Provide the (x, y) coordinate of the cell's center where the given text is located.  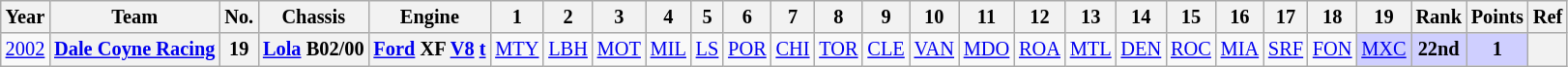
Lola B02/00 (313, 50)
CLE (886, 50)
Ford XF V8 t (430, 50)
8 (838, 17)
Engine (430, 17)
Ref (1548, 17)
3 (619, 17)
Chassis (313, 17)
MIL (669, 50)
CHI (793, 50)
ROC (1191, 50)
Rank (1438, 17)
FON (1332, 50)
MIA (1239, 50)
MTY (516, 50)
10 (934, 17)
MDO (986, 50)
MXC (1383, 50)
Dale Coyne Racing (134, 50)
TOR (838, 50)
17 (1286, 17)
ROA (1040, 50)
2002 (25, 50)
Team (134, 17)
16 (1239, 17)
13 (1090, 17)
MTL (1090, 50)
Year (25, 17)
Points (1497, 17)
5 (708, 17)
2 (567, 17)
SRF (1286, 50)
22nd (1438, 50)
MOT (619, 50)
18 (1332, 17)
POR (746, 50)
No. (239, 17)
7 (793, 17)
11 (986, 17)
LBH (567, 50)
9 (886, 17)
VAN (934, 50)
14 (1142, 17)
4 (669, 17)
15 (1191, 17)
DEN (1142, 50)
LS (708, 50)
12 (1040, 17)
6 (746, 17)
